Output the (x, y) coordinate of the center of the cell containing the given text.  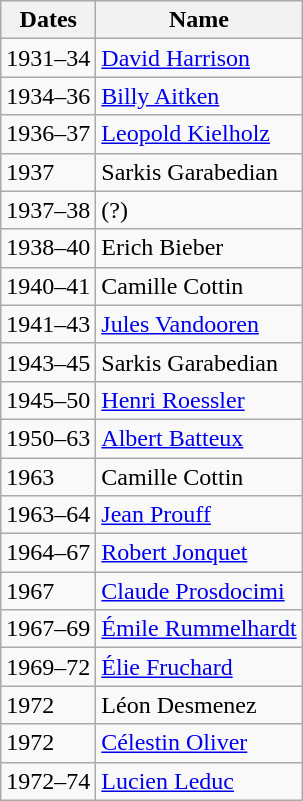
Élie Fruchard (199, 667)
1972–74 (48, 781)
Claude Prosdocimi (199, 591)
Célestin Oliver (199, 743)
1931–34 (48, 58)
1950–63 (48, 438)
1937 (48, 172)
Billy Aitken (199, 96)
Léon Desmenez (199, 705)
Robert Jonquet (199, 553)
1937–38 (48, 210)
David Harrison (199, 58)
1938–40 (48, 248)
Erich Bieber (199, 248)
Jules Vandooren (199, 324)
Dates (48, 20)
(?) (199, 210)
1969–72 (48, 667)
1934–36 (48, 96)
Name (199, 20)
Leopold Kielholz (199, 134)
1964–67 (48, 553)
1941–43 (48, 324)
1963 (48, 477)
1936–37 (48, 134)
Jean Prouff (199, 515)
Lucien Leduc (199, 781)
1943–45 (48, 362)
1967–69 (48, 629)
Émile Rummelhardt (199, 629)
Albert Batteux (199, 438)
1940–41 (48, 286)
1945–50 (48, 400)
1967 (48, 591)
Henri Roessler (199, 400)
1963–64 (48, 515)
